Return (X, Y) of the center of cell containing provided text 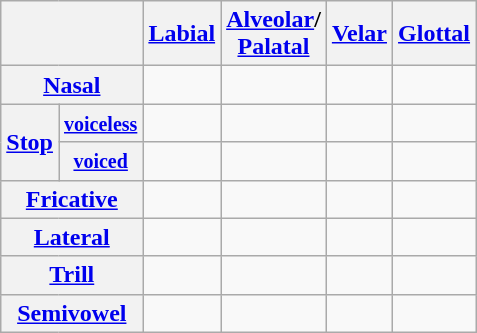
voiced (100, 161)
Trill (72, 275)
Semivowel (72, 313)
Nasal (72, 85)
Stop (30, 142)
Labial (182, 34)
Fricative (72, 199)
Alveolar/Palatal (274, 34)
Velar (359, 34)
Glottal (434, 34)
voiceless (100, 123)
Lateral (72, 237)
